Find where the given text appears and provide that cell's center as [X, Y] coordinate. 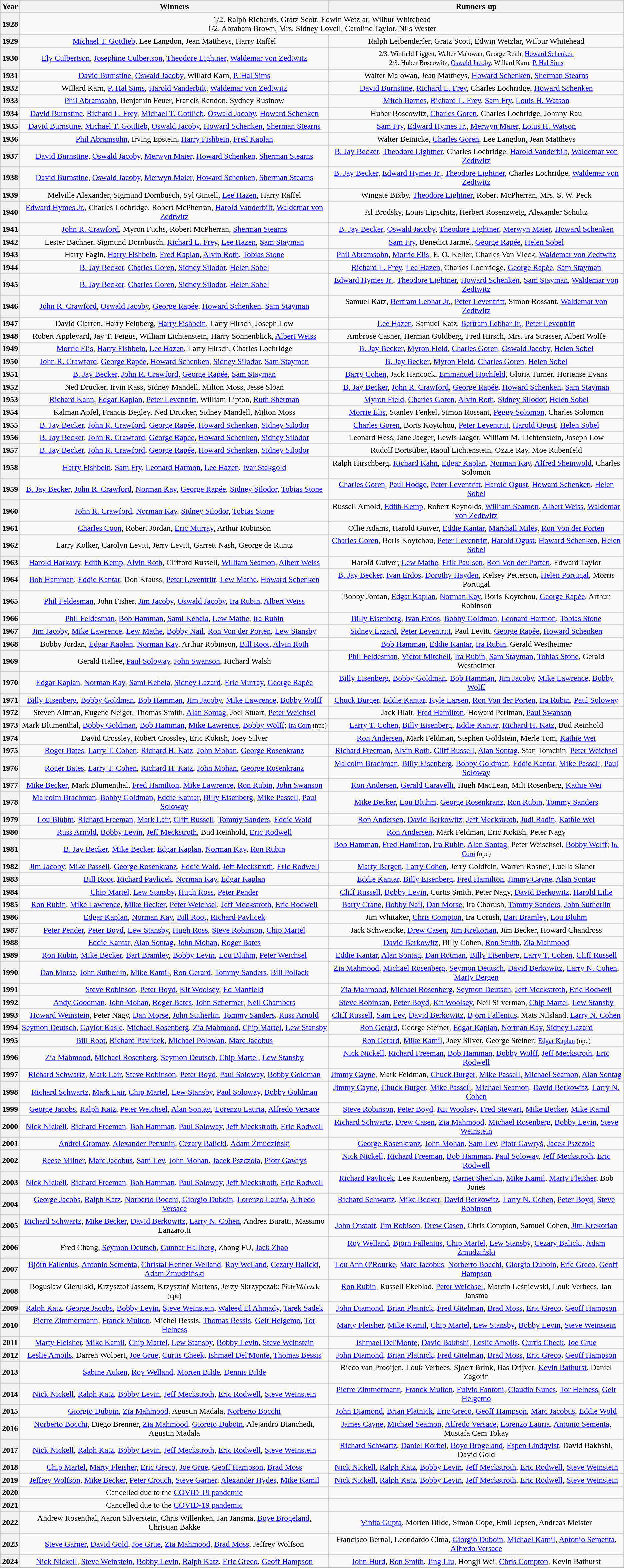
B. Jay Becker, John R. Crawford, George Rapée, Sam Stayman [174, 374]
John R. Crawford, Norman Kay, Sidney Silodor, Tobias Stone [174, 511]
Jim Whitaker, Chris Compton, Ira Corush, Bart Bramley, Lou Bluhm [476, 917]
1950 [10, 361]
2016 [10, 1428]
David Burnstine, Richard L. Frey, Charles Lochridge, Howard Schenken [476, 88]
Richard L. Frey, Lee Hazen, Charles Lochridge, George Rapée, Sam Stayman [476, 267]
Ron Gerard, George Steiner, Edgar Kaplan, Norman Kay, Sidney Lazard [476, 1028]
2003 [10, 1182]
1941 [10, 229]
1946 [10, 306]
1973 [10, 725]
Vinita Gupta, Morten Bilde, Simon Cope, Emil Jepsen, Andreas Meister [476, 1523]
1964 [10, 579]
1951 [10, 374]
Roy Welland, Björn Fallenius, Chip Martel, Lew Stansby, Cezary Balicki, Adam Żmudziński [476, 1247]
Russ Arnold, Bobby Levin, Jeff Meckstroth, Bud Reinhold, Eric Rodwell [174, 832]
1945 [10, 285]
Pierre Zimmermann, Franck Multon, Fulvio Fantoni, Claudio Nunes, Tor Helness, Geir Helgemo [476, 1394]
Bobby Jordan, Edgar Kaplan, Norman Kay, Boris Koytchou, George Rapée, Arthur Robinson [476, 601]
Morrie Elis, Stanley Fenkel, Simon Rossant, Peggy Solomon, Charles Solomon [476, 412]
Willard Karn, P. Hal Sims, Harold Vanderbilt, Waldemar von Zedtwitz [174, 88]
1999 [10, 1109]
Walter Malowan, Jean Mattheys, Howard Schenken, Sherman Stearns [476, 75]
1948 [10, 336]
John R. Crawford, Myron Fuchs, Robert McPherran, Sherman Stearns [174, 229]
John R. Crawford, George Rapée, Howard Schenken, Sidney Silodor, Sam Stayman [174, 361]
Winners [174, 7]
1991 [10, 990]
1970 [10, 683]
1980 [10, 832]
Zia Mahmood, Michael Rosenberg, Seymon Deutsch, Jeff Meckstroth, Eric Rodwell [476, 990]
Marty Bergen, Larry Cohen, Jerry Goldfein, Warren Rosner, Luella Slaner [476, 866]
1930 [10, 58]
Richard Pavlicek, Lee Rautenberg, Barnet Shenkin, Mike Kamil, Marty Fleisher, Bob Jones [476, 1182]
2022 [10, 1523]
Bill Root, Richard Pavlicek, Michael Polowan, Marc Jacobus [174, 1040]
Phil Abramsohn, Irving Epstein, Harry Fishbein, Fred Kaplan [174, 139]
1981 [10, 849]
2023 [10, 1544]
2021 [10, 1505]
1953 [10, 399]
Sidney Lazard, Peter Leventritt, Paul Levitt, George Rapée, Howard Schenken [476, 631]
Mike Becker, Mark Blumenthal, Fred Hamilton, Mike Lawrence, Ron Rubin, John Swanson [174, 785]
Andrei Gromov, Alexander Petrunin, Cezary Balicki, Adam Żmudziński [174, 1143]
1972 [10, 713]
Ambrose Casner, Herman Goldberg, Fred Hirsch, Mrs. Ira Strasser, Albert Wolfe [476, 336]
2006 [10, 1247]
1933 [10, 101]
2020 [10, 1493]
Wingate Bixby, Theodore Lightner, Robert McPherran, Mrs. S. W. Peck [476, 195]
Steve Robinson, Peter Boyd, Kit Woolsey, Neil Silverman, Chip Martel, Lew Stansby [476, 1002]
2009 [10, 1308]
Zia Mahmood, Michael Rosenberg, Seymon Deutsch, David Berkowitz, Larry N. Cohen, Marty Bergen [476, 973]
Jack Blair, Fred Hamilton, Howard Perlman, Paul Swanson [476, 713]
1983 [10, 879]
John Diamond, Brian Platnick, Eric Greco, Geoff Hampson, Marc Jacobus, Eddie Wold [476, 1411]
1938 [10, 177]
Jack Schwencke, Drew Casen, Jim Krekorian, Jim Becker, Howard Chandross [476, 930]
1932 [10, 88]
1960 [10, 511]
2010 [10, 1325]
Larry Kolker, Carolyn Levitt, Jerry Levitt, Garrett Nash, George de Runtz [174, 545]
Larry T. Cohen, Billy Eisenberg, Eddie Kantar, Richard H. Katz, Bud Reinhold [476, 725]
Nick Nickell, Richard Freeman, Bob Hamman, Bobby Wolff, Jeff Meckstroth, Eric Rodwell [476, 1057]
1993 [10, 1015]
Robert Appleyard, Jay T. Feigus, William Lichtenstein, Harry Sonnenblick, Albert Weiss [174, 336]
1934 [10, 113]
Fred Chang, Seymon Deutsch, Gunnar Hallberg, Zhong FU, Jack Zhao [174, 1247]
Samuel Katz, Bertram Lebhar Jr., Peter Leventritt, Simon Rossant, Waldemar von Zedtwitz [476, 306]
2014 [10, 1394]
1989 [10, 955]
Chip Martel, Marty Fleisher, Eric Greco, Joe Grue, Geoff Hampson, Brad Moss [174, 1467]
1969 [10, 661]
1990 [10, 973]
1952 [10, 387]
John R. Crawford, Oswald Jacoby, George Rapée, Howard Schenken, Sam Stayman [174, 306]
1959 [10, 489]
George Jacobs, Ralph Katz, Norberto Bocchi, Giorgio Duboin, Lorenzo Lauria, Alfredo Versace [174, 1204]
2013 [10, 1372]
Leonard Hess, Jane Jaeger, Lewis Jaeger, William M. Lichtenstein, Joseph Low [476, 438]
Lee Hazen, Samuel Katz, Bertram Lebhar Jr., Peter Leventritt [476, 323]
1949 [10, 349]
Ron Andersen, Mark Feldman, Stephen Goldstein, Merle Tom, Kathie Wei [476, 738]
Steven Altman, Eugene Neiger, Thomas Smith, Alan Sontag, Joel Stuart, Peter Weichsel [174, 713]
Nick Nickell, Steve Weinstein, Bobby Levin, Ralph Katz, Eric Greco, Geoff Hampson [174, 1561]
1961 [10, 528]
Charles Goren, Paul Hodge, Peter Leventritt, Harold Ogust, Howard Schenken, Helen Sobel [476, 489]
Zia Mahmood, Michael Rosenberg, Seymon Deutsch, Chip Martel, Lew Stansby [174, 1057]
B. Jay Becker, John R. Crawford, George Rapée, Howard Schenken, Sam Stayman [476, 387]
George Rosenkranz, John Mohan, Sam Lev, Piotr Gawryś, Jacek Pszczoła [476, 1143]
1966 [10, 618]
B. Jay Becker, Edward Hymes Jr., Theodore Lightner, Charles Lochridge, Waldemar von Zedtwitz [476, 177]
Year [10, 7]
Michael T. Gottlieb, Lee Langdon, Jean Mattheys, Harry Raffel [174, 41]
1955 [10, 425]
Phil Feldesman, Bob Hamman, Sami Kehela, Lew Mathe, Ira Rubin [174, 618]
Billy Eisenberg, Ivan Erdos, Bobby Goldman, Leonard Harmon, Tobias Stone [476, 618]
David Berkowitz, Billy Cohen, Ron Smith, Zia Mahmood [476, 943]
Gerald Hallee, Paul Soloway, John Swanson, Richard Walsh [174, 661]
Ralph Hirschberg, Richard Kahn, Edgar Kaplan, Norman Kay, Alfred Sheinwold, Charles Solomon [476, 467]
2012 [10, 1355]
Steve Robinson, Peter Boyd, Kit Woolsey, Ed Manfield [174, 990]
1996 [10, 1057]
Lou Ann O'Rourke, Marc Jacobus, Norberto Bocchi, Giorgio Duboin, Eric Greco, Geoff Hampson [476, 1269]
Sam Fry, Edward Hymes Jr., Merwyn Maier, Louis H. Watson [476, 126]
1968 [10, 644]
Edgar Kaplan, Norman Kay, Sami Kehela, Sidney Lazard, Eric Murray, George Rapée [174, 683]
Peter Pender, Peter Boyd, Lew Stansby, Hugh Ross, Steve Robinson, Chip Martel [174, 930]
John Hurd, Ron Smith, Jing Liu, Hongji Wei, Chris Compton, Kevin Bathurst [476, 1561]
Bob Hamman, Fred Hamilton, Ira Rubin, Alan Sontag, Peter Weischsel, Bobby Wolff; Ira Corn (npc) [476, 849]
2018 [10, 1467]
David Clarren, Harry Feinberg, Harry Fishbein, Larry Hirsch, Joseph Low [174, 323]
Ishmael Del'Monte, David Bakhshi, Leslie Amoils, Curtis Cheek, Joe Grue [476, 1342]
1943 [10, 255]
Dan Morse, John Sutherlin, Mike Kamil, Ron Gerard, Tommy Sanders, Bill Pollack [174, 973]
Morrie Elis, Harry Fishbein, Lee Hazen, Larry Hirsch, Charles Lochridge [174, 349]
Andrew Rosenthal, Aaron Silverstein, Chris Willenken, Jan Jansma, Boye Brogeland, Christian Bakke [174, 1523]
2017 [10, 1450]
1988 [10, 943]
Norberto Bocchi, Diego Brenner, Zia Mahmood, Giorgio Duboin, Alejandro Bianchedi, Agustin Madala [174, 1428]
Barry Cohen, Jack Hancock, Emmanuel Hochfeld, Gloria Turner, Hortense Evans [476, 374]
Malcolm Brachman, Bobby Goldman, Eddie Kantar, Billy Eisenberg, Mike Passell, Paul Soloway [174, 802]
1997 [10, 1075]
1954 [10, 412]
Eddie Kantar, Alan Sontag, John Mohan, Roger Bates [174, 943]
1929 [10, 41]
1947 [10, 323]
2007 [10, 1269]
Richard Kahn, Edgar Kaplan, Peter Leventritt, William Lipton, Ruth Sherman [174, 399]
1928 [10, 24]
1965 [10, 601]
1942 [10, 242]
Edgar Kaplan, Norman Kay, Bill Root, Richard Pavlicek [174, 917]
Cliff Russell, Bobby Levin, Curtis Smith, Peter Nagy, David Berkowitz, Harold Lilie [476, 892]
B. Jay Becker, Oswald Jacoby, Theodore Lightner, Merwyn Maier, Howard Schenken [476, 229]
1998 [10, 1092]
Sabine Auken, Roy Welland, Morten Bilde, Dennis Bilde [174, 1372]
John Onstott, Jim Robison, Drew Casen, Chris Compton, Samuel Cohen, Jim Krekorian [476, 1226]
David Crossley, Robert Crossley, Eric Kokish, Joey Silver [174, 738]
Edward Hymes Jr., Theodore Lightner, Howard Schenken, Sam Stayman, Waldemar von Zedtwitz [476, 285]
1985 [10, 904]
Lou Bluhm, Richard Freeman, Mark Lair, Cliff Russell, Tommy Sanders, Eddie Wold [174, 819]
1963 [10, 562]
David Burnstine, Richard L. Frey, Michael T. Gottlieb, Oswald Jacoby, Howard Schenken [174, 113]
Ron Rubin, Russell Ekeblad, Peter Weichsel, Marcin Leśniewski, Louk Verhees, Jan Jansma [476, 1291]
Charles Goren, Boris Koytchou, Peter Leventritt, Harold Ogust, Helen Sobel [476, 425]
1979 [10, 819]
Bill Root, Richard Pavlicek, Norman Kay, Edgar Kaplan [174, 879]
Mark Blumenthal, Bobby Goldman, Bob Hamman, Mike Lawrence, Bobby Wolff; Ira Corn (npc) [174, 725]
1931 [10, 75]
2011 [10, 1342]
Sam Fry, Benedict Jarmel, George Rapée, Helen Sobel [476, 242]
Richard Freeman, Alvin Roth, Cliff Russell, Alan Sontag, Stan Tomchin, Peter Weichsel [476, 751]
Kalman Apfel, Francis Begley, Ned Drucker, Sidney Mandell, Milton Moss [174, 412]
Phil Abramsohn, Morrie Elis, E. O. Keller, Charles Van Vleck, Waldemar von Zedtwitz [476, 255]
1956 [10, 438]
Eddie Kantar, Billy Eisenberg, Fred Hamilton, Jimmy Cayne, Alan Sontag [476, 879]
Bob Hamman, Eddie Kantar, Ira Rubin, Gerald Westheimer [476, 644]
Phil Feldesman, John Fisher, Jim Jacoby, Oswald Jacoby, Ira Rubin, Albert Weiss [174, 601]
Ralph Leibenderfer, Gratz Scott, Edwin Wetzlar, Wilbur Whitehead [476, 41]
Ralph Katz, George Jacobs, Bobby Levin, Steve Weinstein, Waleed El Ahmady, Tarek Sadek [174, 1308]
Bobby Jordan, Edgar Kaplan, Norman Kay, Arthur Robinson, Bill Root, Alvin Roth [174, 644]
Ron Rubin, Mike Becker, Bart Bramley, Bobby Levin, Lou Bluhm, Peter Weichsel [174, 955]
B. Jay Becker, Myron Field, Charles Goren, Helen Sobel [476, 361]
Ron Andersen, Gerald Caravelli, Hugh MacLean, Milt Rosenberg, Kathie Wei [476, 785]
1986 [10, 917]
Huber Boscowitz, Charles Goren, Charles Lochridge, Johnny Rau [476, 113]
Harold Guiver, Lew Mathe, Erik Paulsen, Ron Von der Porten, Edward Taylor [476, 562]
Harold Harkavy, Edith Kemp, Alvin Roth, Clifford Russell, William Seamon, Albert Weiss [174, 562]
Ron Andersen, David Berkowitz, Jeff Meckstroth, Judi Radin, Kathie Wei [476, 819]
1976 [10, 768]
B. Jay Becker, John R. Crawford, Norman Kay, George Rapée, Sidney Silodor, Tobias Stone [174, 489]
Harry Fagin, Harry Fishbein, Fred Kaplan, Alvin Roth, Tobias Stone [174, 255]
1984 [10, 892]
2001 [10, 1143]
1958 [10, 467]
David Burnstine, Michael T. Gottlieb, Oswald Jacoby, Howard Schenken, Sherman Stearns [174, 126]
Malcolm Brachman, Billy Eisenberg, Bobby Goldman, Eddie Kantar, Mike Passell, Paul Soloway [476, 768]
Russell Arnold, Edith Kemp, Robert Reynolds, William Seamon, Albert Weiss, Waldemar von Zedtwitz [476, 511]
1957 [10, 450]
B. Jay Becker, Theodore Lightner, Charles Lochridge, Harold Vanderbilt, Waldemar von Zedtwitz [476, 156]
1982 [10, 866]
Melville Alexander, Sigmund Dornbusch, Syl Gintell, Lee Hazen, Harry Raffel [174, 195]
Richard Schwartz, Mark Lair, Chip Martel, Lew Stansby, Paul Soloway, Bobby Goldman [174, 1092]
1936 [10, 139]
Ned Drucker, Irvin Kass, Sidney Mandell, Milton Moss, Jesse Sloan [174, 387]
Lester Bachner, Sigmund Dornbusch, Richard L. Frey, Lee Hazen, Sam Stayman [174, 242]
1935 [10, 126]
Boguslaw Gierulski, Krzysztof Jassem, Krzysztof Martens, Jerzy Skrzypczak; Piotr Walczak (npc) [174, 1291]
Mike Becker, Lou Bluhm, George Rosenkranz, Ron Rubin, Tommy Sanders [476, 802]
B. Jay Becker, Ivan Erdos, Dorothy Hayden, Kelsey Petterson, Helen Portugal, Morris Portugal [476, 579]
George Jacobs, Ralph Katz, Peter Weichsel, Alan Sontag, Lorenzo Lauria, Alfredo Versace [174, 1109]
1987 [10, 930]
Phil Abramsohn, Benjamin Feuer, Francis Rendon, Sydney Rusinow [174, 101]
Eddie Kantar, Alan Sontag, Dan Rotman, Billy Eisenberg, Larry T. Cohen, Cliff Russell [476, 955]
Jim Jacoby, Mike Lawrence, Lew Mathe, Bobby Nail, Ron Von der Porten, Lew Stansby [174, 631]
B. Jay Becker, Myron Field, Charles Goren, Oswald Jacoby, Helen Sobel [476, 349]
Ron Rubin, Mike Lawrence, Mike Becker, Peter Weichsel, Jeff Meckstroth, Eric Rodwell [174, 904]
Charles Coon, Robert Jordan, Eric Murray, Arthur Robinson [174, 528]
Cliff Russell, Sam Lev, David Berkowitz, Björn Fallenius, Mats Nilsland, Larry N. Cohen [476, 1015]
1992 [10, 1002]
Seymon Deutsch, Gaylor Kasle, Michael Rosenberg, Zia Mahmood, Chip Martel, Lew Stansby [174, 1028]
2/3. Winfield Liggett, Walter Malowan, George Reith, Howard Schenken2/3. Huber Boscowitz, Oswald Jacoby, Willard Karn, P. Hal Sims [476, 58]
1937 [10, 156]
Runners-up [476, 7]
Charles Goren, Boris Koytchou, Peter Leventritt, Harold Ogust, Howard Schenken, Helen Sobel [476, 545]
2004 [10, 1204]
Richard Schwartz, Drew Casen, Zia Mahmood, Michael Rosenberg, Bobby Levin, Steve Weinstein [476, 1126]
Richard Schwartz, Mike Becker, David Berkowitz, Larry N. Cohen, Peter Boyd, Steve Robinson [476, 1204]
Steve Robinson, Peter Boyd, Kit Woolsey, Fred Stewart, Mike Becker, Mike Kamil [476, 1109]
Walter Beinicke, Charles Goren, Lee Langdon, Jean Mattheys [476, 139]
Pierre Zimmermann, Franck Multon, Michel Bessis, Thomas Bessis, Geir Helgemo, Tor Helness [174, 1325]
1939 [10, 195]
Leslie Amoils, Darren Wolpert, Joe Grue, Curtis Cheek, Ishmael Del'Monte, Thomas Bessis [174, 1355]
Ollie Adams, Harold Guiver, Eddie Kantar, Marshall Miles, Ron Von der Porten [476, 528]
2008 [10, 1291]
1962 [10, 545]
1977 [10, 785]
2002 [10, 1161]
Francisco Bernal, Leondardo Cima, Giorgio Duboin, Michael Kamil, Antonio Sementa, Alfredo Versace [476, 1544]
1995 [10, 1040]
Andy Goodman, John Mohan, Roger Bates, John Schermer, Neil Chambers [174, 1002]
1978 [10, 802]
Harry Fishbein, Sam Fry, Leonard Harmon, Lee Hazen, Ivar Stakgold [174, 467]
Rudolf Bortstiber, Raoul Lichtenstein, Ozzie Ray, Moe Rubenfeld [476, 450]
Reese Milner, Marc Jacobus, Sam Lev, John Mohan, Jacek Pszczoła, Piotr Gawryś [174, 1161]
Chip Martel, Lew Stansby, Hugh Ross, Peter Pender [174, 892]
Richard Schwartz, Mark Lair, Steve Robinson, Peter Boyd, Paul Soloway, Bobby Goldman [174, 1075]
1967 [10, 631]
Bob Hamman, Eddie Kantar, Don Krauss, Peter Leventritt, Lew Mathe, Howard Schenken [174, 579]
Björn Fallenius, Antonio Sementa, Christal Henner-Welland, Roy Welland, Cezary Balicki, Adam Żmudziński [174, 1269]
Richard Schwartz, Daniel Korbel, Boye Brogeland, Espen Lindqvist, David Bakhshi, David Gold [476, 1450]
David Burnstine, Oswald Jacoby, Willard Karn, P. Hal Sims [174, 75]
Howard Weinstein, Peter Nagy, Dan Morse, John Sutherlin, Tommy Sanders, Russ Arnold [174, 1015]
Ron Gerard, Mike Kamil, Joey Silver, George Steiner; Edgar Kaplan (npc) [476, 1040]
Phil Feldesman, Victor Mitchell, Ira Rubin, Sam Stayman, Tobias Stone, Gerald Westheimer [476, 661]
Edward Hymes Jr., Charles Lochridge, Robert McPherran, Harold Vanderbilt, Waldemar von Zedtwitz [174, 212]
2019 [10, 1480]
1994 [10, 1028]
1974 [10, 738]
Chuck Burger, Eddie Kantar, Kyle Larsen, Ron Von der Porten, Ira Rubin, Paul Soloway [476, 700]
Jeffrey Wolfson, Mike Becker, Peter Crouch, Steve Garner, Alexander Hydes, Mike Kamil [174, 1480]
1971 [10, 700]
2000 [10, 1126]
James Cayne, Michael Seamon, Alfredo Versace, Lorenzo Lauria, Antonio Sementa, Mustafa Cem Tokay [476, 1428]
Al Brodsky, Louis Lipschitz, Herbert Rosenzweig, Alexander Schultz [476, 212]
Barry Crane, Bobby Nail, Dan Morse, Ira Chorush, Tommy Sanders, John Sutherlin [476, 904]
Jim Jacoby, Mike Passell, George Rosenkranz, Eddie Wold, Jeff Meckstroth, Eric Rodwell [174, 866]
Myron Field, Charles Goren, Alvin Roth, Sidney Silodor, Helen Sobel [476, 399]
Jimmy Cayne, Mark Feldman, Chuck Burger, Mike Passell, Michael Seamon, Alan Sontag [476, 1075]
1975 [10, 751]
2024 [10, 1561]
1/2. Ralph Richards, Gratz Scott, Edwin Wetzlar, Wilbur Whitehead1/2. Abraham Brown, Mrs. Sidney Lovell, Caroline Taylor, Nils Wester [322, 24]
B. Jay Becker, Mike Becker, Edgar Kaplan, Norman Kay, Ron Rubin [174, 849]
Giorgio Duboin, Zia Mahmood, Agustin Madala, Norberto Bocchi [174, 1411]
2015 [10, 1411]
1940 [10, 212]
Steve Garner, David Gold, Joe Grue, Zia Mahmood, Brad Moss, Jeffrey Wolfson [174, 1544]
Mitch Barnes, Richard L. Frey, Sam Fry, Louis H. Watson [476, 101]
Jimmy Cayne, Chuck Burger, Mike Passell, Michael Seamon, David Berkowitz, Larry N. Cohen [476, 1092]
Ely Culbertson, Josephine Culbertson, Theodore Lightner, Waldemar von Zedtwitz [174, 58]
Ron Andersen, Mark Feldman, Eric Kokish, Peter Nagy [476, 832]
2005 [10, 1226]
Ricco van Prooijen, Louk Verhees, Sjoert Brink, Bas Drijver, Kevin Bathurst, Daniel Zagorin [476, 1372]
Richard Schwartz, Mike Becker, David Berkowitz, Larry N. Cohen, Andrea Buratti, Massimo Lanzarotti [174, 1226]
1944 [10, 267]
